From the cell containing the given text, extract its center point as [X, Y] coordinate. 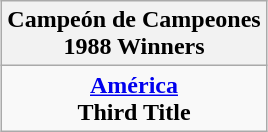
Campeón de Campeones1988 Winners [134, 34]
AméricaThird Title [134, 98]
